Detect which cell encompasses the target text, then output its [X, Y] center coordinate. 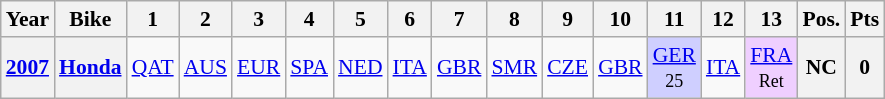
NED [360, 68]
10 [620, 19]
Year [28, 19]
SMR [514, 68]
FRARet [771, 68]
SPA [309, 68]
13 [771, 19]
4 [309, 19]
Pos. [821, 19]
2 [206, 19]
9 [568, 19]
6 [410, 19]
AUS [206, 68]
8 [514, 19]
Honda [90, 68]
5 [360, 19]
NC [821, 68]
7 [460, 19]
QAT [153, 68]
0 [864, 68]
GER25 [674, 68]
EUR [258, 68]
1 [153, 19]
3 [258, 19]
12 [723, 19]
CZE [568, 68]
2007 [28, 68]
11 [674, 19]
Bike [90, 19]
Pts [864, 19]
